Return [x, y] of the center of cell containing provided text 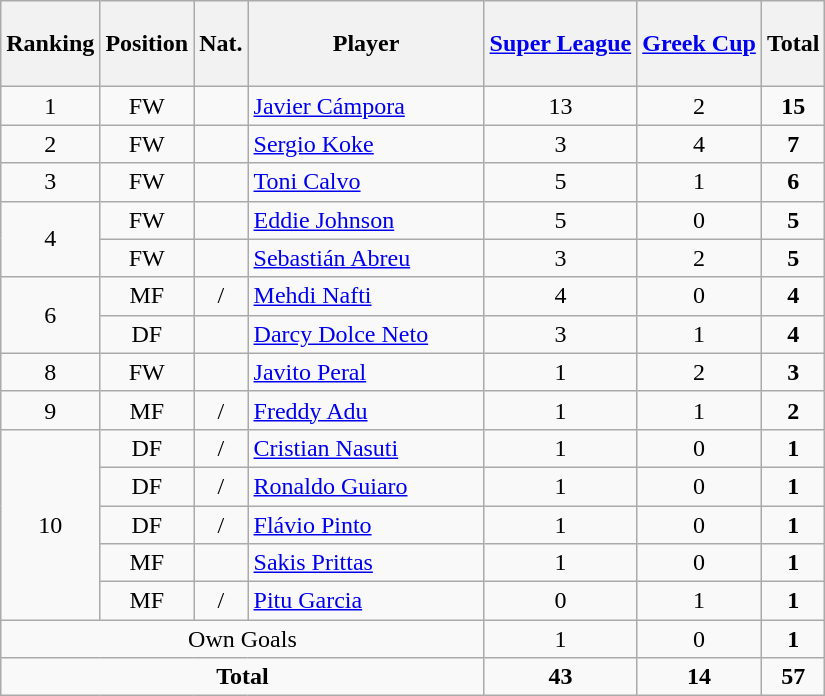
Javier Cámpora [366, 106]
14 [700, 677]
Ronaldo Guiaro [366, 486]
Own Goals [242, 639]
Greek Cup [700, 44]
43 [560, 677]
8 [50, 372]
Javito Peral [366, 372]
9 [50, 410]
Ranking [50, 44]
Sebastián Abreu [366, 258]
15 [793, 106]
Super League [560, 44]
Toni Calvo [366, 182]
13 [560, 106]
Mehdi Nafti [366, 296]
Nat. [221, 44]
7 [793, 144]
Flávio Pinto [366, 525]
Sergio Koke [366, 144]
Pitu Garcia [366, 601]
Sakis Prittas [366, 563]
Freddy Adu [366, 410]
57 [793, 677]
10 [50, 524]
Position [147, 44]
Player [366, 44]
Eddie Johnson [366, 220]
Darcy Dolce Neto [366, 334]
Cristian Nasuti [366, 448]
